Return (x, y) of the center of cell containing provided text 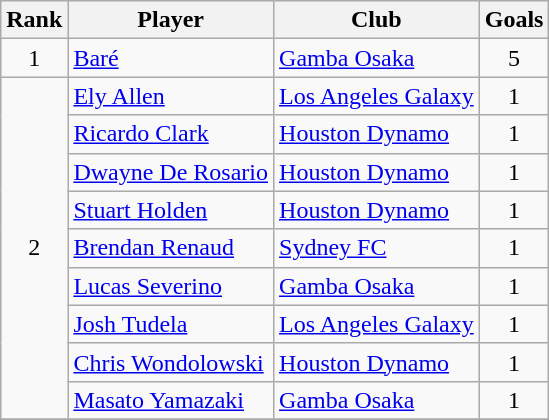
Goals (514, 20)
2 (34, 248)
Dwayne De Rosario (171, 172)
Brendan Renaud (171, 248)
Player (171, 20)
Josh Tudela (171, 324)
Stuart Holden (171, 210)
Masato Yamazaki (171, 400)
Club (377, 20)
Chris Wondolowski (171, 362)
Rank (34, 20)
Sydney FC (377, 248)
Ricardo Clark (171, 134)
Baré (171, 58)
5 (514, 58)
Ely Allen (171, 96)
Lucas Severino (171, 286)
